Pinpoint the cell where the given text exists, returning its [X, Y] midpoint coordinate. 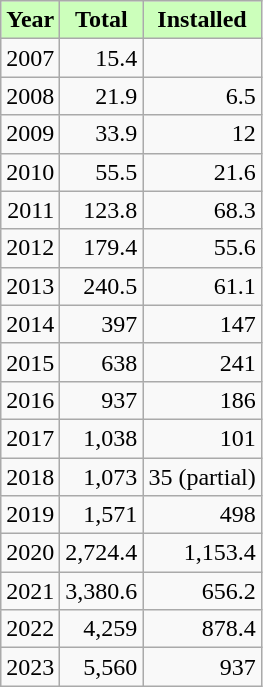
638 [102, 362]
2010 [30, 172]
Total [102, 20]
2015 [30, 362]
240.5 [102, 286]
61.1 [202, 286]
2009 [30, 134]
4,259 [102, 629]
2017 [30, 438]
2,724.4 [102, 553]
2023 [30, 667]
2018 [30, 477]
12 [202, 134]
2008 [30, 96]
179.4 [102, 248]
55.5 [102, 172]
21.9 [102, 96]
241 [202, 362]
2007 [30, 58]
33.9 [102, 134]
2016 [30, 400]
2014 [30, 324]
15.4 [102, 58]
656.2 [202, 591]
35 (partial) [202, 477]
5,560 [102, 667]
1,073 [102, 477]
186 [202, 400]
101 [202, 438]
2011 [30, 210]
498 [202, 515]
2013 [30, 286]
Installed [202, 20]
123.8 [102, 210]
1,038 [102, 438]
2020 [30, 553]
1,571 [102, 515]
2021 [30, 591]
21.6 [202, 172]
1,153.4 [202, 553]
2022 [30, 629]
147 [202, 324]
6.5 [202, 96]
68.3 [202, 210]
397 [102, 324]
2019 [30, 515]
2012 [30, 248]
878.4 [202, 629]
Year [30, 20]
3,380.6 [102, 591]
55.6 [202, 248]
